Detect which cell encompasses the target text, then output its [x, y] center coordinate. 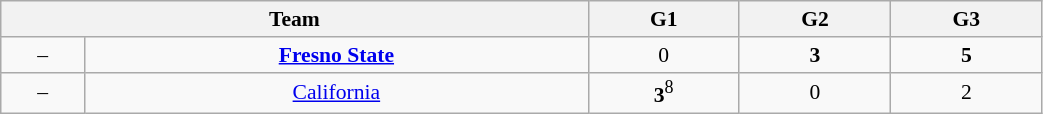
2 [966, 92]
G1 [664, 19]
G3 [966, 19]
3 [814, 55]
5 [966, 55]
California [336, 92]
Team [294, 19]
38 [664, 92]
G2 [814, 19]
Fresno State [336, 55]
